Return (x, y) of the center of cell containing provided text 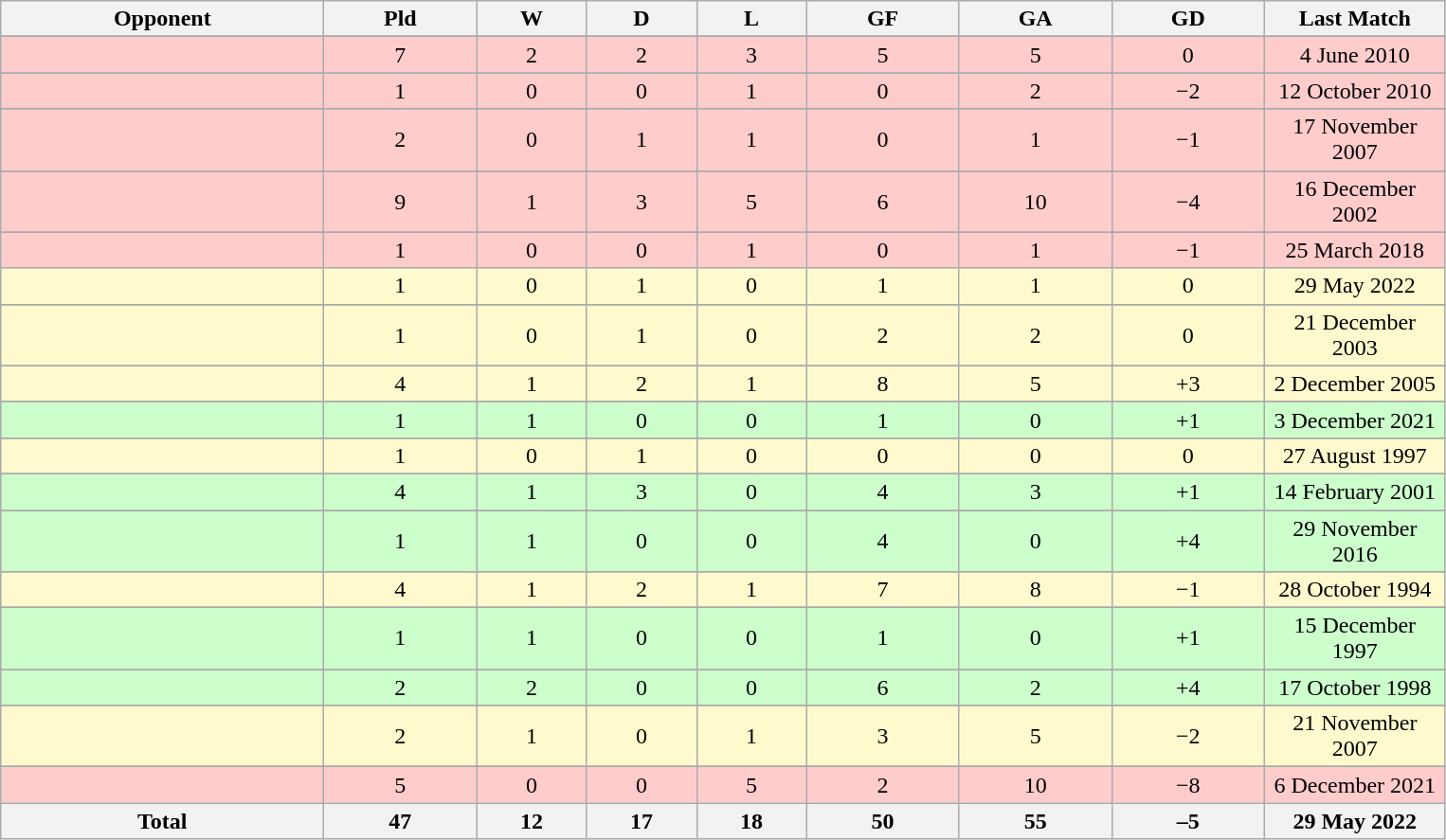
21 December 2003 (1355, 335)
4 June 2010 (1355, 55)
−4 (1188, 201)
+3 (1188, 384)
25 March 2018 (1355, 250)
GF (883, 19)
L (751, 19)
14 February 2001 (1355, 491)
3 December 2021 (1355, 420)
−8 (1188, 785)
Total (163, 821)
Opponent (163, 19)
28 October 1994 (1355, 590)
GD (1188, 19)
16 December 2002 (1355, 201)
12 October 2010 (1355, 91)
GA (1035, 19)
17 November 2007 (1355, 140)
17 (642, 821)
55 (1035, 821)
9 (400, 201)
17 October 1998 (1355, 688)
18 (751, 821)
15 December 1997 (1355, 638)
27 August 1997 (1355, 456)
D (642, 19)
47 (400, 821)
2 December 2005 (1355, 384)
6 December 2021 (1355, 785)
W (532, 19)
Last Match (1355, 19)
21 November 2007 (1355, 737)
50 (883, 821)
Pld (400, 19)
–5 (1188, 821)
29 November 2016 (1355, 540)
12 (532, 821)
